Detect which cell encompasses the target text, then output its [x, y] center coordinate. 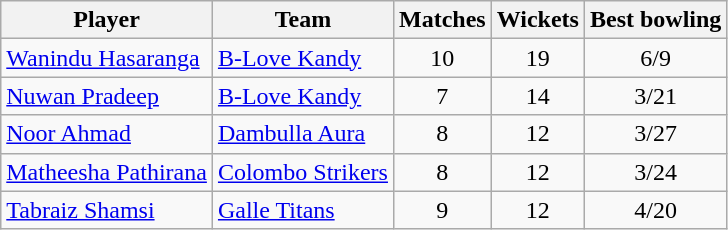
9 [442, 210]
3/21 [655, 96]
3/24 [655, 172]
Team [302, 20]
Nuwan Pradeep [107, 96]
4/20 [655, 210]
Player [107, 20]
Matheesha Pathirana [107, 172]
Best bowling [655, 20]
6/9 [655, 58]
Dambulla Aura [302, 134]
Tabraiz Shamsi [107, 210]
Galle Titans [302, 210]
14 [538, 96]
Noor Ahmad [107, 134]
10 [442, 58]
Wanindu Hasaranga [107, 58]
Matches [442, 20]
Wickets [538, 20]
19 [538, 58]
7 [442, 96]
Colombo Strikers [302, 172]
3/27 [655, 134]
